Determine the [X, Y] coordinate at the center of the cell enclosing the given text.  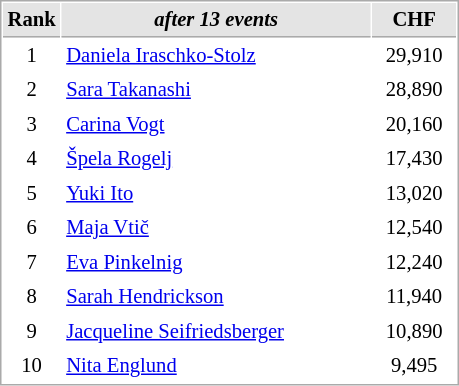
Carina Vogt [216, 124]
Jacqueline Seifriedsberger [216, 332]
Sara Takanashi [216, 90]
2 [32, 90]
CHF [414, 20]
13,020 [414, 194]
6 [32, 228]
1 [32, 56]
Daniela Iraschko-Stolz [216, 56]
9 [32, 332]
after 13 events [216, 20]
12,240 [414, 262]
11,940 [414, 296]
9,495 [414, 366]
29,910 [414, 56]
12,540 [414, 228]
8 [32, 296]
20,160 [414, 124]
17,430 [414, 158]
Nita Englund [216, 366]
4 [32, 158]
10 [32, 366]
Yuki Ito [216, 194]
5 [32, 194]
10,890 [414, 332]
Rank [32, 20]
28,890 [414, 90]
Maja Vtič [216, 228]
7 [32, 262]
Eva Pinkelnig [216, 262]
Sarah Hendrickson [216, 296]
3 [32, 124]
Špela Rogelj [216, 158]
